Pinpoint the cell where the given text exists, returning its (X, Y) midpoint coordinate. 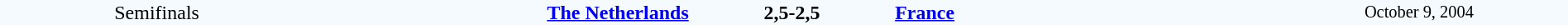
The Netherlands (501, 12)
Semifinals (157, 12)
France (1082, 12)
October 9, 2004 (1419, 12)
2,5-2,5 (791, 12)
